Return (X, Y) of the center of cell containing provided text 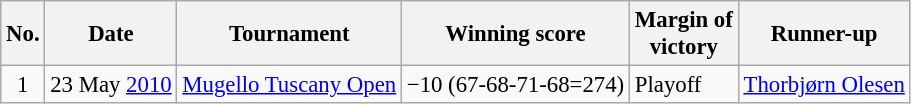
Date (111, 34)
23 May 2010 (111, 85)
Tournament (290, 34)
−10 (67-68-71-68=274) (515, 85)
Playoff (684, 85)
Runner-up (824, 34)
1 (23, 85)
Mugello Tuscany Open (290, 85)
Thorbjørn Olesen (824, 85)
Winning score (515, 34)
No. (23, 34)
Margin ofvictory (684, 34)
